From the cell containing the given text, extract its center point as [X, Y] coordinate. 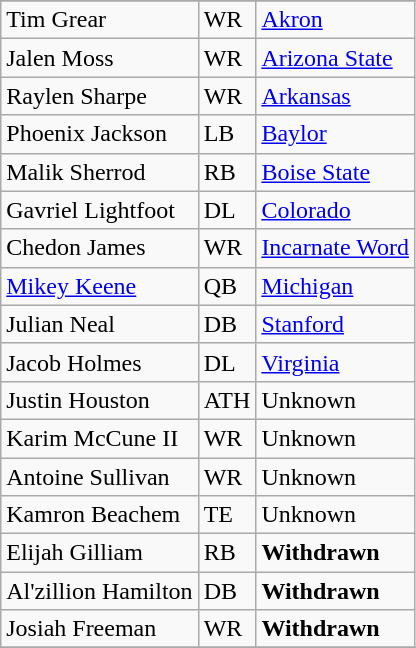
Julian Neal [100, 324]
Arkansas [336, 96]
Antoine Sullivan [100, 477]
Malik Sherrod [100, 172]
Michigan [336, 286]
Phoenix Jackson [100, 134]
Jacob Holmes [100, 362]
Boise State [336, 172]
Virginia [336, 362]
TE [227, 515]
Raylen Sharpe [100, 96]
Stanford [336, 324]
Incarnate Word [336, 248]
Justin Houston [100, 400]
LB [227, 134]
Colorado [336, 210]
Elijah Gilliam [100, 553]
QB [227, 286]
Jalen Moss [100, 58]
ATH [227, 400]
Al'zillion Hamilton [100, 591]
Mikey Keene [100, 286]
Baylor [336, 134]
Kamron Beachem [100, 515]
Chedon James [100, 248]
Josiah Freeman [100, 629]
Karim McCune II [100, 438]
Gavriel Lightfoot [100, 210]
Tim Grear [100, 20]
Akron [336, 20]
Arizona State [336, 58]
